Identify which cell holds the provided text, then report its (x, y) central coordinate. 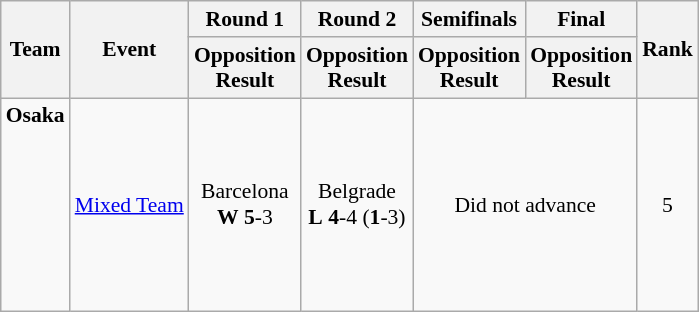
5 (668, 205)
Rank (668, 50)
Team (36, 50)
Barcelona W 5-3 (245, 205)
Event (130, 50)
Osaka (36, 205)
Mixed Team (130, 205)
Belgrade L 4-4 (1-3) (357, 205)
Did not advance (525, 205)
Semifinals (469, 19)
Round 2 (357, 19)
Round 1 (245, 19)
Final (581, 19)
